For the text-containing cell, return its midpoint in [x, y] coordinate format. 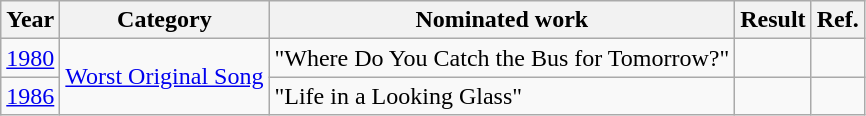
Category [164, 20]
Ref. [838, 20]
1986 [30, 96]
Year [30, 20]
1980 [30, 58]
Result [773, 20]
"Where Do You Catch the Bus for Tomorrow?" [502, 58]
Nominated work [502, 20]
Worst Original Song [164, 77]
"Life in a Looking Glass" [502, 96]
